Detect which cell encompasses the target text, then output its (x, y) center coordinate. 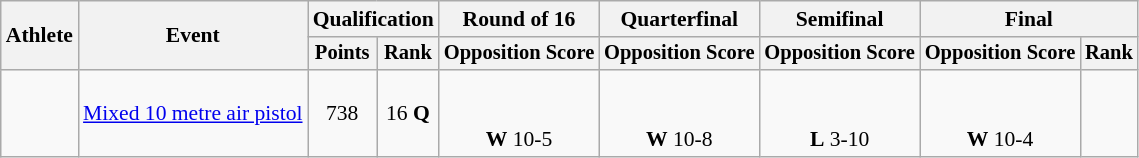
W 10-8 (679, 114)
Quarterfinal (679, 19)
Athlete (40, 36)
Qualification (374, 19)
W 10-5 (519, 114)
Semifinal (839, 19)
Event (193, 36)
Round of 16 (519, 19)
16 Q (408, 114)
L 3-10 (839, 114)
W 10-4 (1000, 114)
Final (1029, 19)
738 (342, 114)
Points (342, 54)
Mixed 10 metre air pistol (193, 114)
